Search for the cell housing the specified text and yield its (x, y) center coordinate. 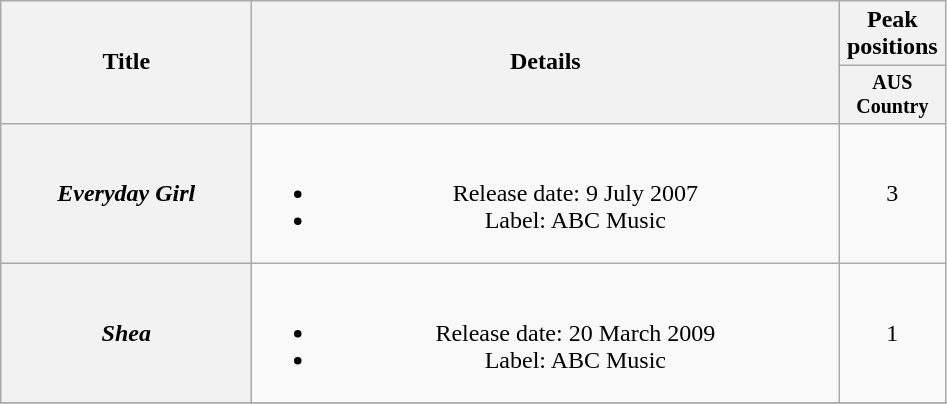
Shea (126, 333)
1 (892, 333)
Release date: 9 July 2007Label: ABC Music (546, 193)
Everyday Girl (126, 193)
Release date: 20 March 2009Label: ABC Music (546, 333)
3 (892, 193)
AUS Country (892, 94)
Peak positions (892, 34)
Details (546, 62)
Title (126, 62)
